Pinpoint the cell where the given text exists, returning its (x, y) midpoint coordinate. 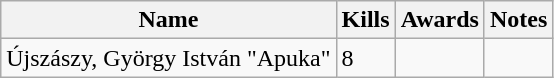
Újszászy, György István "Apuka" (168, 58)
Awards (440, 20)
Kills (366, 20)
8 (366, 58)
Notes (518, 20)
Name (168, 20)
